Provide the [x, y] coordinate of the cell's center where the given text is located.  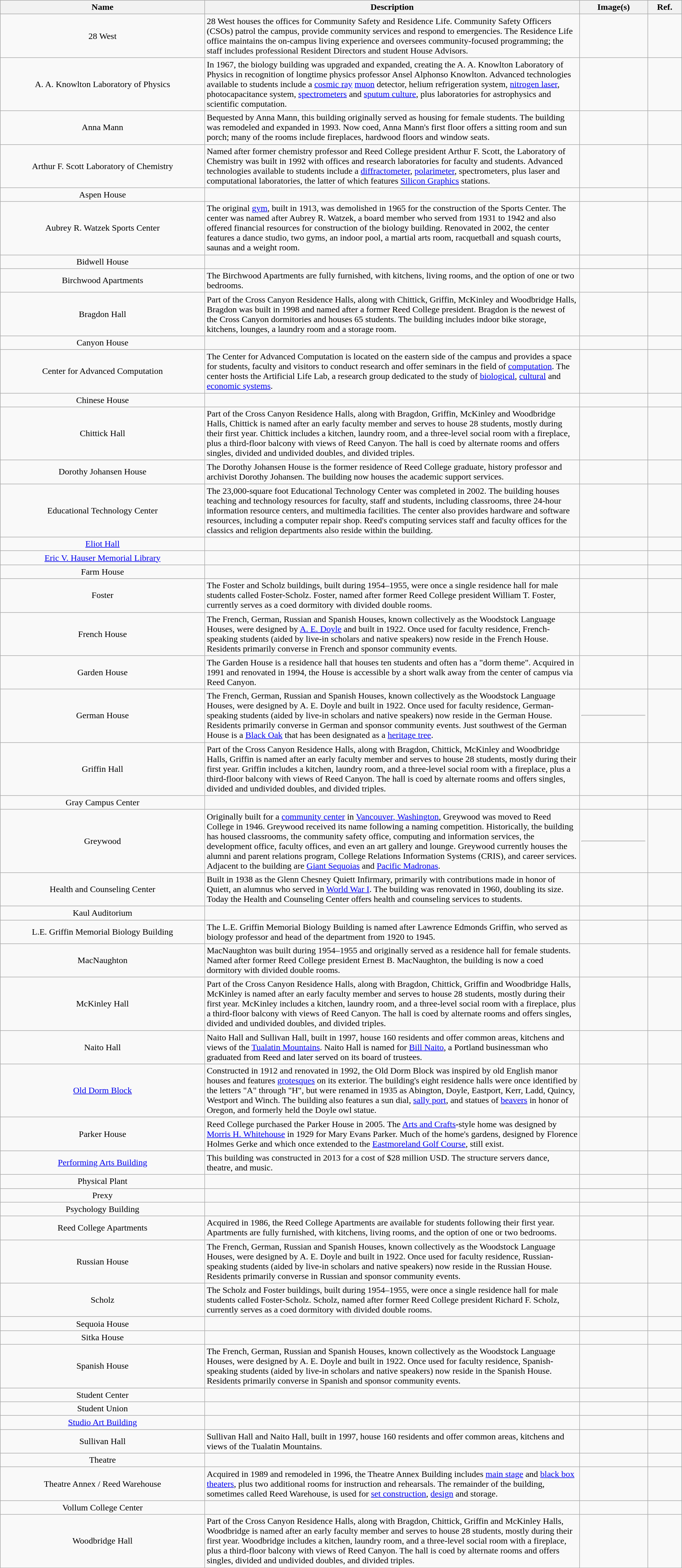
Naito Hall [103, 1047]
Center for Advanced Computation [103, 371]
Dorothy Johansen House [103, 472]
28 West [103, 36]
The Birchwood Apartments are fully furnished, with kitchens, living rooms, and the option of one or two bedrooms. [392, 281]
Sitka House [103, 1337]
Physical Plant [103, 1181]
Studio Art Building [103, 1423]
L.E. Griffin Memorial Biology Building [103, 931]
Student Center [103, 1395]
Kaul Auditorium [103, 913]
Gray Campus Center [103, 802]
Birchwood Apartments [103, 281]
Name [103, 7]
Spanish House [103, 1366]
MacNaughton [103, 961]
Theatre [103, 1460]
Scholz [103, 1300]
Eric V. Hauser Memorial Library [103, 558]
Arthur F. Scott Laboratory of Chemistry [103, 166]
Vollum College Center [103, 1508]
German House [103, 716]
Sullivan Hall and Naito Hall, built in 1997, house 160 residents and offer common areas, kitchens and views of the Tualatin Mountains. [392, 1442]
Aubrey R. Watzek Sports Center [103, 228]
Chittick Hall [103, 434]
Griffin Hall [103, 769]
Description [392, 7]
A. A. Knowlton Laboratory of Physics [103, 84]
Educational Technology Center [103, 511]
Anna Mann [103, 128]
Aspen House [103, 195]
Parker House [103, 1134]
This building was constructed in 2013 for a cost of $28 million USD. The structure servers dance, theatre, and music. [392, 1162]
Canyon House [103, 343]
Reed College Apartments [103, 1228]
Health and Counseling Center [103, 889]
Ref. [665, 7]
Greywood [103, 841]
Prexy [103, 1195]
McKinley Hall [103, 1004]
French House [103, 634]
Farm House [103, 572]
Sullivan Hall [103, 1442]
Chinese House [103, 400]
Foster [103, 595]
Student Union [103, 1409]
Bragdon Hall [103, 314]
Bidwell House [103, 262]
Woodbridge Hall [103, 1541]
Old Dorm Block [103, 1091]
Sequoia House [103, 1323]
Garden House [103, 672]
Russian House [103, 1262]
Eliot Hall [103, 544]
Theatre Annex / Reed Warehouse [103, 1484]
Psychology Building [103, 1209]
Performing Arts Building [103, 1162]
Image(s) [614, 7]
